Extract the [X, Y] coordinate from the center of the cell holding the provided text.  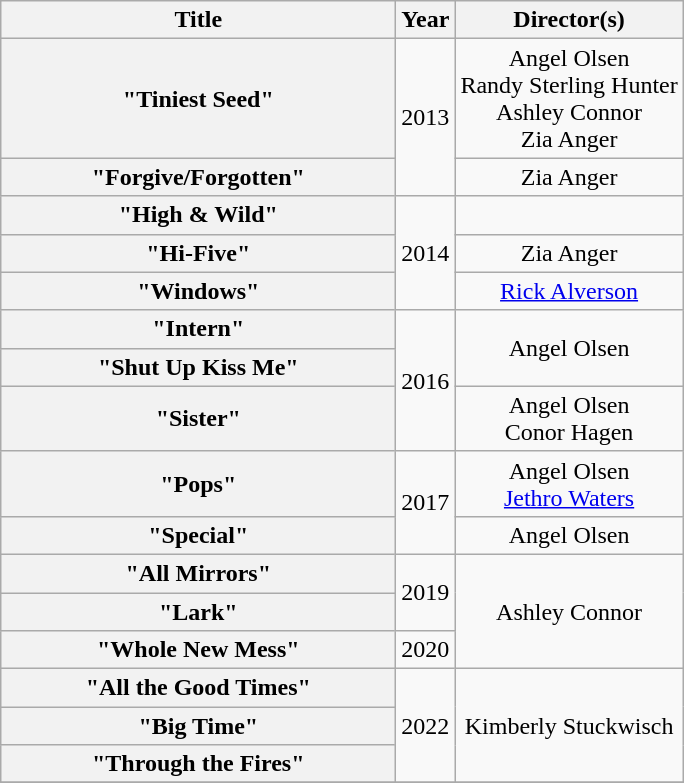
2017 [426, 502]
2016 [426, 380]
Angel OlsenConor Hagen [569, 418]
"Windows" [198, 291]
2013 [426, 118]
Year [426, 20]
"All the Good Times" [198, 688]
Rick Alverson [569, 291]
Angel OlsenJethro Waters [569, 484]
"Shut Up Kiss Me" [198, 367]
2020 [426, 650]
Angel OlsenRandy Sterling HunterAshley ConnorZia Anger [569, 98]
Kimberly Stuckwisch [569, 726]
2014 [426, 253]
"Sister" [198, 418]
Ashley Connor [569, 611]
"Special" [198, 535]
"Intern" [198, 329]
"Through the Fires" [198, 764]
"Lark" [198, 611]
"Tiniest Seed" [198, 98]
"All Mirrors" [198, 573]
Title [198, 20]
"Whole New Mess" [198, 650]
"Forgive/Forgotten" [198, 177]
Director(s) [569, 20]
"High & Wild" [198, 215]
"Hi-Five" [198, 253]
"Big Time" [198, 726]
2019 [426, 592]
2022 [426, 726]
"Pops" [198, 484]
